Return the [x, y] coordinate for the center point of the cell that contains the specified text.  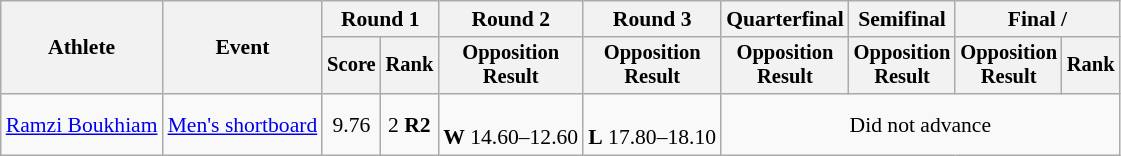
Score [351, 66]
9.76 [351, 124]
Round 3 [652, 19]
Round 1 [380, 19]
W 14.60–12.60 [510, 124]
Did not advance [920, 124]
L 17.80–18.10 [652, 124]
Final / [1037, 19]
Athlete [82, 48]
2 R2 [410, 124]
Semifinal [902, 19]
Event [243, 48]
Men's shortboard [243, 124]
Ramzi Boukhiam [82, 124]
Quarterfinal [785, 19]
Round 2 [510, 19]
